Scan for the cell matching the given text and deliver its [X, Y] coordinate at center. 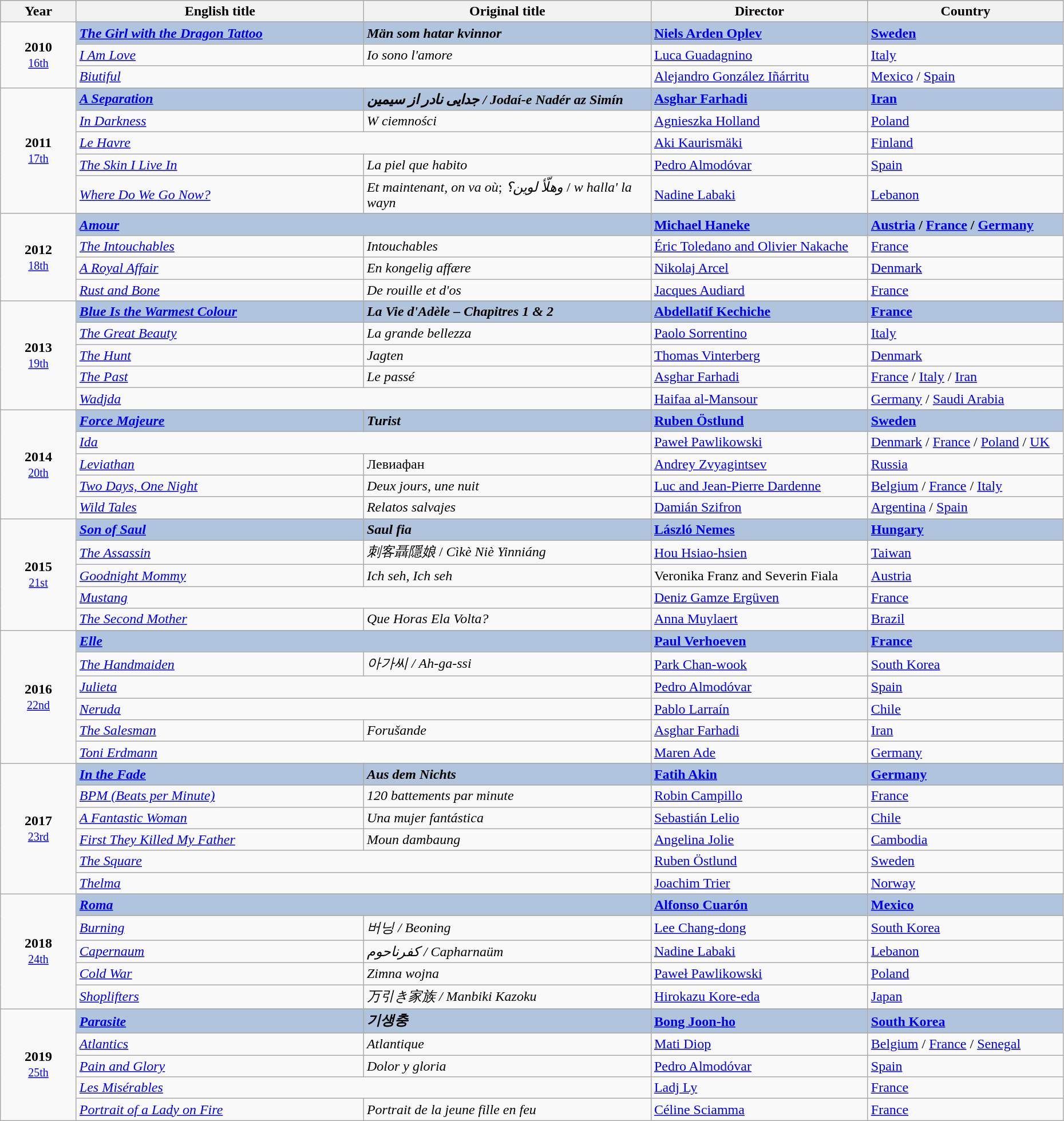
Amour [363, 224]
Force Majeure [220, 421]
Mustang [363, 597]
Deux jours, une nuit [507, 486]
201117th [39, 150]
Angelina Jolie [759, 839]
Haifaa al-Mansour [759, 399]
Turist [507, 421]
Intouchables [507, 246]
기생충 [507, 1021]
Russia [965, 464]
Lee Chang-dong [759, 928]
Niels Arden Oplev [759, 33]
Aki Kaurismäki [759, 143]
Nikolaj Arcel [759, 268]
201016th [39, 55]
Hirokazu Kore-eda [759, 997]
Relatos salvajes [507, 508]
Robin Campillo [759, 796]
Wadjda [363, 399]
The Assassin [220, 553]
Finland [965, 143]
Julieta [363, 687]
Park Chan-wook [759, 664]
Denmark / France / Poland / UK [965, 442]
Una mujer fantástica [507, 818]
The Skin I Live In [220, 165]
Toni Erdmann [363, 752]
Damián Szifron [759, 508]
Ladj Ly [759, 1088]
万引き家族 / Manbiki Kazoku [507, 997]
Mexico [965, 905]
Et maintenant, on va où; وهلّأ لوين؟ / w halla' la wayn [507, 195]
아가씨 / Ah-ga-ssi [507, 664]
Luc and Jean-Pierre Dardenne [759, 486]
Atlantique [507, 1044]
کفرناحوم / Capharnaüm [507, 952]
Agnieszka Holland [759, 121]
The Intouchables [220, 246]
Rust and Bone [220, 290]
Sebastián Lelio [759, 818]
La piel que habito [507, 165]
Germany / Saudi Arabia [965, 399]
Les Misérables [363, 1088]
Portrait of a Lady on Fire [220, 1110]
Where Do We Go Now? [220, 195]
Pain and Glory [220, 1066]
Austria / France / Germany [965, 224]
Mati Diop [759, 1044]
Argentina / Spain [965, 508]
Original title [507, 11]
Son of Saul [220, 529]
Le Havre [363, 143]
Portrait de la jeune fille en feu [507, 1110]
120 battements par minute [507, 796]
201420th [39, 464]
Country [965, 11]
Austria [965, 576]
The Girl with the Dragon Tattoo [220, 33]
Neruda [363, 709]
Taiwan [965, 553]
Shoplifters [220, 997]
In Darkness [220, 121]
Thelma [363, 883]
Director [759, 11]
Forušande [507, 731]
Hungary [965, 529]
La Vie d'Adèle – Chapitres 1 & 2 [507, 312]
Céline Sciamma [759, 1110]
Blue Is the Warmest Colour [220, 312]
201824th [39, 951]
Cold War [220, 973]
Parasite [220, 1021]
Wild Tales [220, 508]
Hou Hsiao-hsien [759, 553]
刺客聶隱娘 / Cìkè Niè Yinniáng [507, 553]
Andrey Zvyagintsev [759, 464]
Atlantics [220, 1044]
201218th [39, 257]
Io sono l'amore [507, 55]
I Am Love [220, 55]
Alejandro González Iñárritu [759, 77]
Zimna wojna [507, 973]
A Fantastic Woman [220, 818]
Norway [965, 883]
버닝 / Beoning [507, 928]
Éric Toledano and Olivier Nakache [759, 246]
Mexico / Spain [965, 77]
Fatih Akin [759, 774]
Saul fia [507, 529]
Two Days, One Night [220, 486]
Joachim Trier [759, 883]
Goodnight Mommy [220, 576]
201723rd [39, 829]
Leviathan [220, 464]
Anna Muylaert [759, 619]
201622nd [39, 697]
László Nemes [759, 529]
Jagten [507, 355]
Bong Joon-ho [759, 1021]
The Hunt [220, 355]
BPM (Beats per Minute) [220, 796]
Belgium / France / Italy [965, 486]
Michael Haneke [759, 224]
Ich seh, Ich seh [507, 576]
English title [220, 11]
201319th [39, 355]
In the Fade [220, 774]
Roma [363, 905]
Que Horas Ela Volta? [507, 619]
Левиафан [507, 464]
Paul Verhoeven [759, 641]
A Separation [220, 99]
201925th [39, 1064]
France / Italy / Iran [965, 377]
Jacques Audiard [759, 290]
Abdellatif Kechiche [759, 312]
Biutiful [363, 77]
Cambodia [965, 839]
The Salesman [220, 731]
En kongelig affære [507, 268]
Veronika Franz and Severin Fiala [759, 576]
Pablo Larraín [759, 709]
Le passé [507, 377]
Maren Ade [759, 752]
De rouille et d'os [507, 290]
Brazil [965, 619]
The Square [363, 861]
The Great Beauty [220, 334]
The Past [220, 377]
W ciemności [507, 121]
The Handmaiden [220, 664]
A Royal Affair [220, 268]
First They Killed My Father [220, 839]
جدایی نادر از سیمین / Jodaí-e Nadér az Simín [507, 99]
Japan [965, 997]
Paolo Sorrentino [759, 334]
Alfonso Cuarón [759, 905]
201521st [39, 575]
Män som hatar kvinnor [507, 33]
La grande bellezza [507, 334]
Capernaum [220, 952]
The Second Mother [220, 619]
Deniz Gamze Ergüven [759, 597]
Burning [220, 928]
Thomas Vinterberg [759, 355]
Belgium / France / Senegal [965, 1044]
Luca Guadagnino [759, 55]
Moun dambaung [507, 839]
Dolor y gloria [507, 1066]
Aus dem Nichts [507, 774]
Year [39, 11]
Ida [363, 442]
Elle [363, 641]
